Search for the cell housing the specified text and yield its (X, Y) center coordinate. 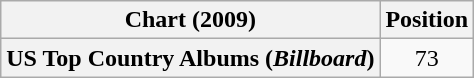
Position (427, 20)
US Top Country Albums (Billboard) (190, 58)
73 (427, 58)
Chart (2009) (190, 20)
